Determine the (X, Y) coordinate at the center of the cell enclosing the given text.  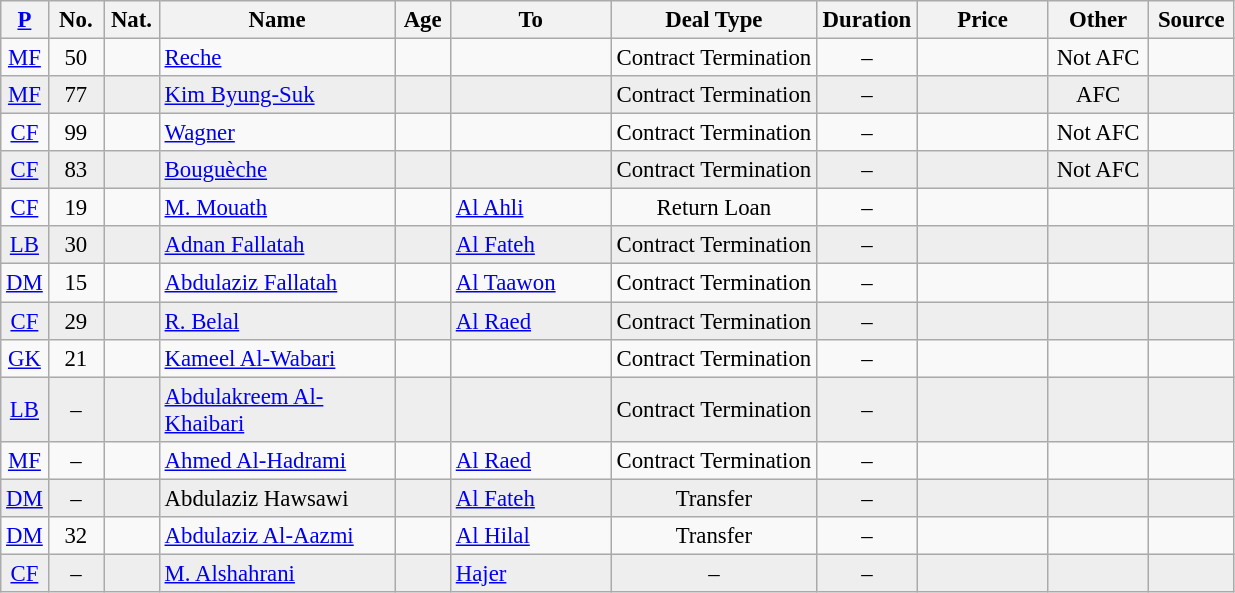
Hajer (530, 573)
Abdulakreem Al-Khaibari (277, 410)
M. Alshahrani (277, 573)
Price (982, 20)
Abdulaziz Al-Aazmi (277, 536)
M. Mouath (277, 208)
29 (76, 321)
Wagner (277, 133)
19 (76, 208)
No. (76, 20)
Duration (868, 20)
77 (76, 95)
83 (76, 170)
Age (423, 20)
Kim Byung-Suk (277, 95)
R. Belal (277, 321)
32 (76, 536)
Abdulaziz Fallatah (277, 283)
21 (76, 358)
To (530, 20)
Abdulaziz Hawsawi (277, 498)
Return Loan (714, 208)
50 (76, 58)
Nat. (132, 20)
Kameel Al-Wabari (277, 358)
P (24, 20)
Reche (277, 58)
Deal Type (714, 20)
Al Hilal (530, 536)
AFC (1098, 95)
99 (76, 133)
Bouguèche (277, 170)
Al Ahli (530, 208)
Other (1098, 20)
30 (76, 245)
Source (1191, 20)
Ahmed Al-Hadrami (277, 460)
Name (277, 20)
GK (24, 358)
Al Taawon (530, 283)
15 (76, 283)
Adnan Fallatah (277, 245)
